Return the (x, y) coordinate for the center point of the cell that contains the specified text.  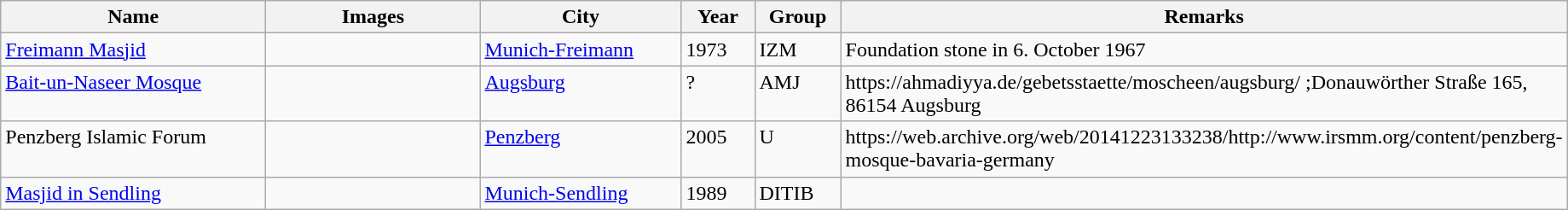
Freimann Masjid (133, 50)
Foundation stone in 6. October 1967 (1204, 50)
U (798, 149)
Penzberg Islamic Forum (133, 149)
DITIB (798, 193)
1989 (718, 193)
Bait-un-Naseer Mosque (133, 94)
City (581, 17)
1973 (718, 50)
AMJ (798, 94)
Augsburg (581, 94)
Name (133, 17)
Masjid in Sendling (133, 193)
2005 (718, 149)
Penzberg (581, 149)
Group (798, 17)
? (718, 94)
Remarks (1204, 17)
Year (718, 17)
Munich-Freimann (581, 50)
IZM (798, 50)
Munich-Sendling (581, 193)
Images (373, 17)
https://web.archive.org/web/20141223133238/http://www.irsmm.org/content/penzberg-mosque-bavaria-germany (1204, 149)
https://ahmadiyya.de/gebetsstaette/moscheen/augsburg/ ;Donauwörther Straße 165, 86154 Augsburg (1204, 94)
